Return the (X, Y) coordinate for the center point of the cell that contains the specified text.  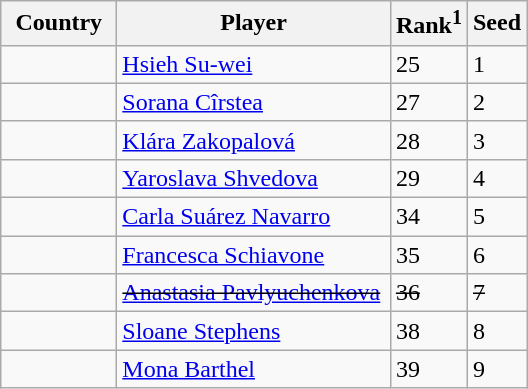
27 (428, 102)
25 (428, 64)
Mona Barthel (254, 369)
5 (496, 217)
Yaroslava Shvedova (254, 178)
Player (254, 24)
29 (428, 178)
Klára Zakopalová (254, 140)
Hsieh Su-wei (254, 64)
36 (428, 293)
1 (496, 64)
Sorana Cîrstea (254, 102)
2 (496, 102)
7 (496, 293)
Rank1 (428, 24)
4 (496, 178)
9 (496, 369)
Seed (496, 24)
Francesca Schiavone (254, 255)
39 (428, 369)
3 (496, 140)
6 (496, 255)
Anastasia Pavlyuchenkova (254, 293)
34 (428, 217)
Sloane Stephens (254, 331)
28 (428, 140)
Country (59, 24)
Carla Suárez Navarro (254, 217)
38 (428, 331)
35 (428, 255)
8 (496, 331)
